Output the (x, y) coordinate of the center of the cell containing the given text.  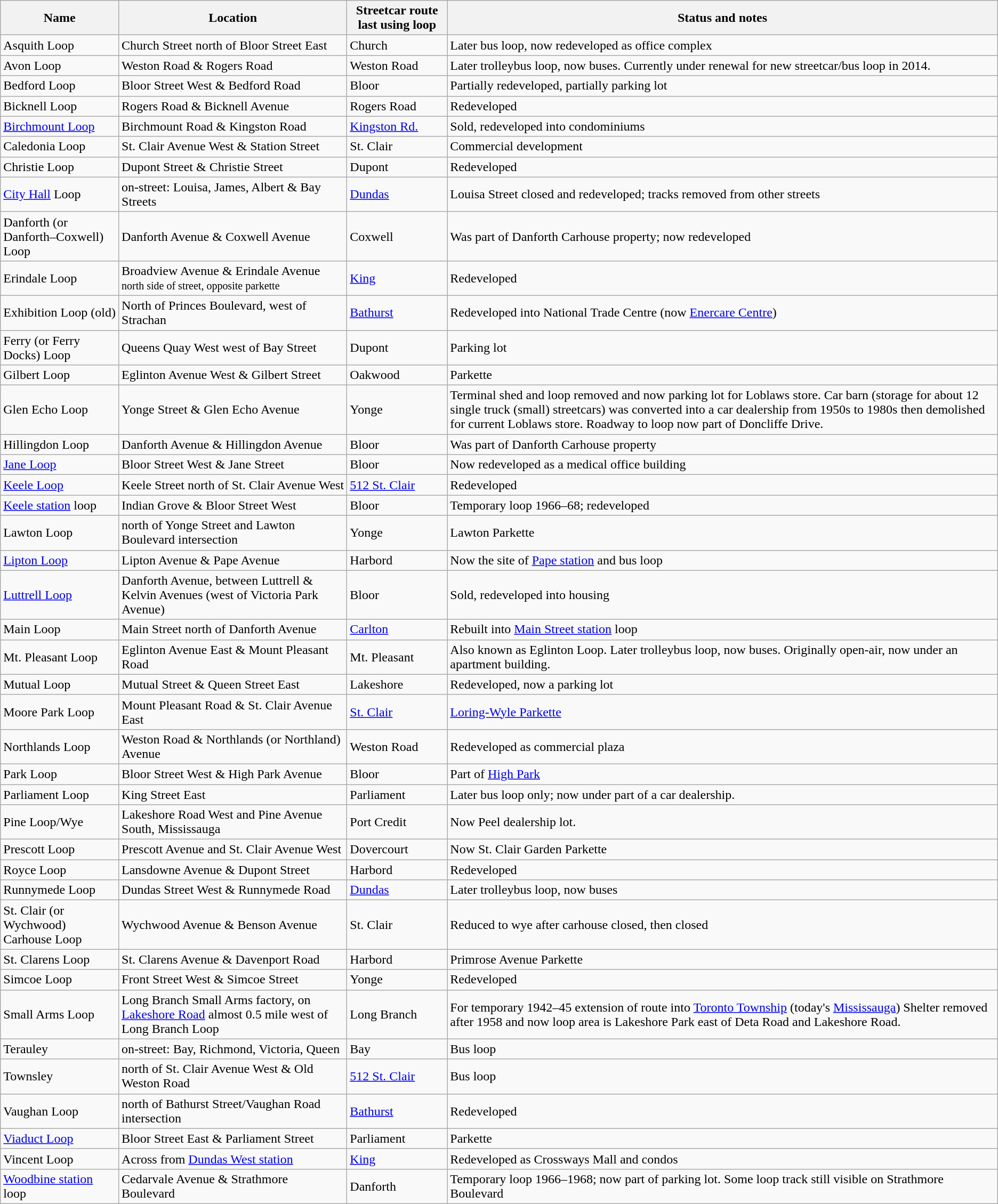
Lansdowne Avenue & Dupont Street (233, 870)
Danforth Avenue & Coxwell Avenue (233, 236)
Lakeshore Road West and Pine Avenue South, Mississauga (233, 822)
Ferry (or Ferry Docks) Loop (60, 348)
Redeveloped, now a parking lot (722, 684)
Was part of Danforth Carhouse property (722, 445)
Coxwell (397, 236)
Temporary loop 1966–68; redeveloped (722, 505)
St. Clarens Loop (60, 959)
Now Peel dealership lot. (722, 822)
Royce Loop (60, 870)
Bicknell Loop (60, 106)
Keele Street north of St. Clair Avenue West (233, 485)
Mt. Pleasant Loop (60, 657)
Vaughan Loop (60, 1111)
Streetcar route last using loop (397, 18)
Kingston Rd. (397, 126)
Front Street West & Simcoe Street (233, 980)
Lawton Parkette (722, 533)
Dundas Street West & Runnymede Road (233, 890)
Northlands Loop (60, 746)
Lipton Avenue & Pape Avenue (233, 560)
Danforth Avenue & Hillingdon Avenue (233, 445)
Park Loop (60, 774)
Birchmount Road & Kingston Road (233, 126)
St. Clarens Avenue & Davenport Road (233, 959)
Reduced to wye after carhouse closed, then closed (722, 925)
Oakwood (397, 375)
Lakeshore (397, 684)
Jane Loop (60, 465)
Carlton (397, 629)
Rebuilt into Main Street station loop (722, 629)
Bloor Street West & Bedford Road (233, 86)
Terauley (60, 1049)
Location (233, 18)
Gilbert Loop (60, 375)
Erindale Loop (60, 278)
Main Street north of Danforth Avenue (233, 629)
City Hall Loop (60, 194)
Caledonia Loop (60, 147)
Loring-Wyle Parkette (722, 712)
Prescott Avenue and St. Clair Avenue West (233, 850)
Indian Grove & Bloor Street West (233, 505)
Mt. Pleasant (397, 657)
Dupont Street & Christie Street (233, 167)
Now St. Clair Garden Parkette (722, 850)
Was part of Danforth Carhouse property; now redeveloped (722, 236)
Small Arms Loop (60, 1014)
Dovercourt (397, 850)
Simcoe Loop (60, 980)
on-street: Louisa, James, Albert & Bay Streets (233, 194)
Rogers Road & Bicknell Avenue (233, 106)
Part of High Park (722, 774)
north of Yonge Street and Lawton Boulevard intersection (233, 533)
Pine Loop/Wye (60, 822)
Parliament Loop (60, 795)
Sold, redeveloped into housing (722, 595)
Partially redeveloped, partially parking lot (722, 86)
Birchmount Loop (60, 126)
Danforth Avenue, between Luttrell & Kelvin Avenues (west of Victoria Park Avenue) (233, 595)
Bedford Loop (60, 86)
Louisa Street closed and redeveloped; tracks removed from other streets (722, 194)
Now redeveloped as a medical office building (722, 465)
Sold, redeveloped into condominiums (722, 126)
Church (397, 45)
Weston Road & Northlands (or Northland) Avenue (233, 746)
Later trolleybus loop, now buses (722, 890)
Exhibition Loop (old) (60, 312)
Townsley (60, 1077)
Mount Pleasant Road & St. Clair Avenue East (233, 712)
Vincent Loop (60, 1159)
Bloor Street West & Jane Street (233, 465)
Runnymede Loop (60, 890)
Moore Park Loop (60, 712)
King Street East (233, 795)
Asquith Loop (60, 45)
St. Clair Avenue West & Station Street (233, 147)
Bay (397, 1049)
Mutual Street & Queen Street East (233, 684)
Later bus loop only; now under part of a car dealership. (722, 795)
Primrose Avenue Parkette (722, 959)
Across from Dundas West station (233, 1159)
Bloor Street West & High Park Avenue (233, 774)
Keele Loop (60, 485)
Viaduct Loop (60, 1138)
north of Bathurst Street/Vaughan Road intersection (233, 1111)
Danforth (397, 1186)
Later trolleybus loop, now buses. Currently under renewal for new streetcar/bus loop in 2014. (722, 66)
Redeveloped as Crossways Mall and condos (722, 1159)
on-street: Bay, Richmond, Victoria, Queen (233, 1049)
Later bus loop, now redeveloped as office complex (722, 45)
Queens Quay West west of Bay Street (233, 348)
Danforth (or Danforth–Coxwell) Loop (60, 236)
north of St. Clair Avenue West & Old Weston Road (233, 1077)
North of Princes Boulevard, west of Strachan (233, 312)
Main Loop (60, 629)
Name (60, 18)
Hillingdon Loop (60, 445)
Long Branch Small Arms factory, on Lakeshore Road almost 0.5 mile west of Long Branch Loop (233, 1014)
Glen Echo Loop (60, 410)
Lawton Loop (60, 533)
Broadview Avenue & Erindale Avenuenorth side of street, opposite parkette (233, 278)
Eglinton Avenue West & Gilbert Street (233, 375)
Now the site of Pape station and bus loop (722, 560)
Yonge Street & Glen Echo Avenue (233, 410)
Parking lot (722, 348)
Woodbine station loop (60, 1186)
Status and notes (722, 18)
Also known as Eglinton Loop. Later trolleybus loop, now buses. Originally open-air, now under an apartment building. (722, 657)
Luttrell Loop (60, 595)
Rogers Road (397, 106)
Keele station loop (60, 505)
Church Street north of Bloor Street East (233, 45)
Mutual Loop (60, 684)
Eglinton Avenue East & Mount Pleasant Road (233, 657)
Redeveloped as commercial plaza (722, 746)
St. Clair (or Wychwood) Carhouse Loop (60, 925)
Prescott Loop (60, 850)
Wychwood Avenue & Benson Avenue (233, 925)
Weston Road & Rogers Road (233, 66)
Avon Loop (60, 66)
Redeveloped into National Trade Centre (now Enercare Centre) (722, 312)
Cedarvale Avenue & Strathmore Boulevard (233, 1186)
Commercial development (722, 147)
Bloor Street East & Parliament Street (233, 1138)
Lipton Loop (60, 560)
Christie Loop (60, 167)
Temporary loop 1966–1968; now part of parking lot. Some loop track still visible on Strathmore Boulevard (722, 1186)
Long Branch (397, 1014)
Port Credit (397, 822)
